Extract the (x, y) coordinate from the center of the cell holding the provided text.  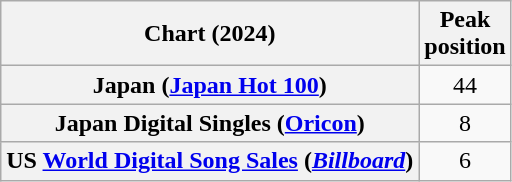
Japan Digital Singles (Oricon) (210, 123)
8 (465, 123)
Chart (2024) (210, 34)
Peakposition (465, 34)
44 (465, 85)
US World Digital Song Sales (Billboard) (210, 161)
6 (465, 161)
Japan (Japan Hot 100) (210, 85)
